Capture the cell that displays the provided text and extract its (X, Y) central coordinate. 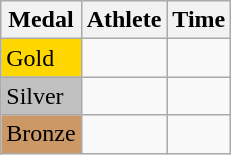
Medal (41, 20)
Time (199, 20)
Silver (41, 96)
Bronze (41, 134)
Gold (41, 58)
Athlete (124, 20)
